Find where the given text appears and provide that cell's center as (x, y) coordinate. 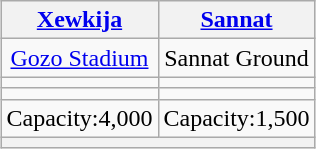
Gozo Stadium (80, 58)
Sannat Ground (236, 58)
Xewkija (80, 20)
Capacity:4,000 (80, 118)
Capacity:1,500 (236, 118)
Sannat (236, 20)
